Locate the cell with the specified text and output its (X, Y) center coordinate. 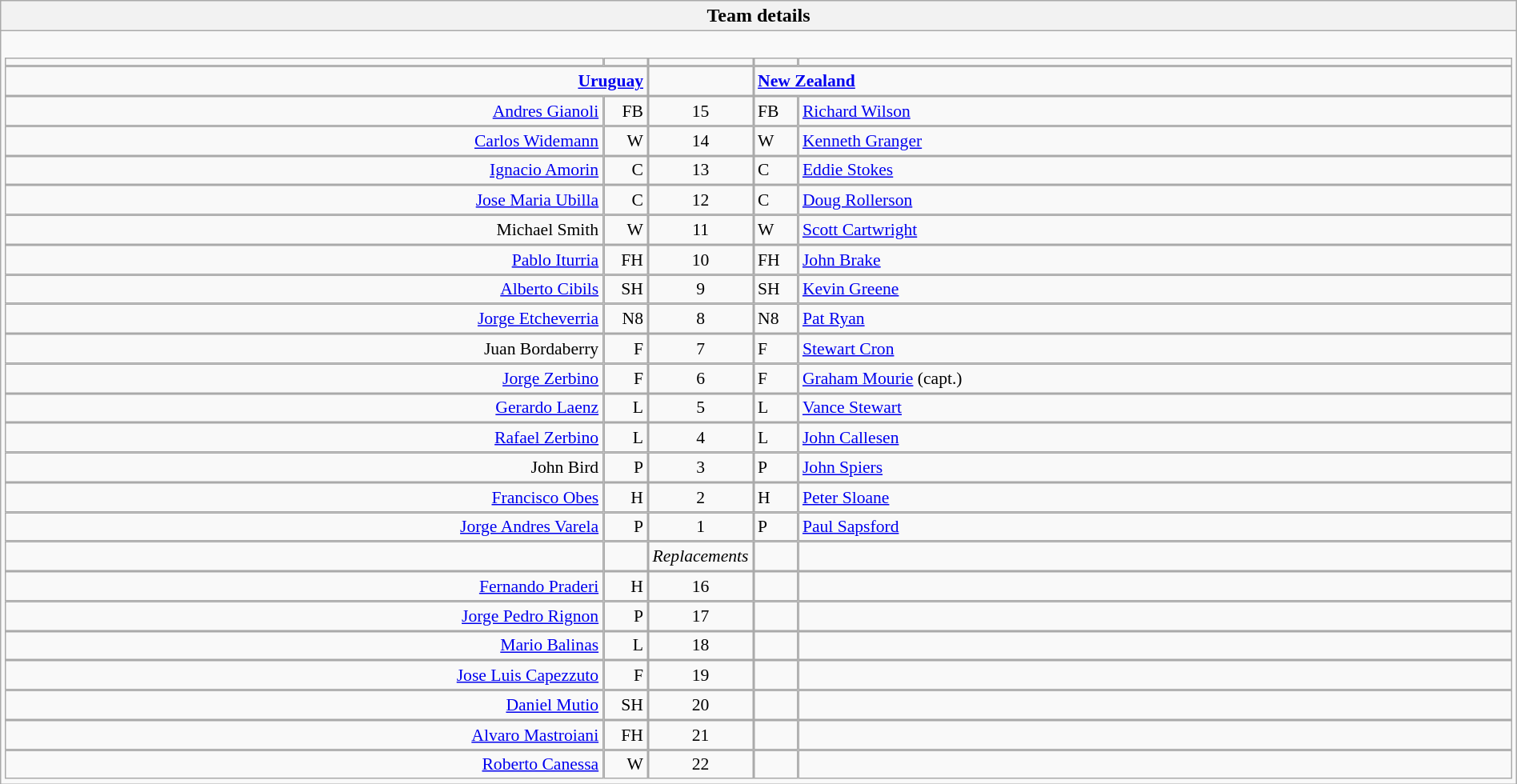
Daniel Mutio (304, 706)
Uruguay (326, 82)
Alberto Cibils (304, 290)
6 (701, 378)
15 (701, 110)
13 (701, 170)
Kevin Greene (1155, 290)
Team details (758, 16)
14 (701, 141)
Roberto Canessa (304, 765)
8 (701, 318)
1 (701, 526)
Francisco Obes (304, 498)
Jorge Andres Varela (304, 526)
Replacements (701, 557)
21 (701, 734)
Carlos Widemann (304, 141)
Mario Balinas (304, 645)
18 (701, 645)
7 (701, 349)
John Bird (304, 467)
10 (701, 259)
5 (701, 408)
John Callesen (1155, 437)
Jorge Zerbino (304, 378)
12 (701, 200)
New Zealand (1132, 82)
Jose Maria Ubilla (304, 200)
Andres Gianoli (304, 110)
Jorge Pedro Rignon (304, 616)
Fernando Praderi (304, 586)
Gerardo Laenz (304, 408)
Doug Rollerson (1155, 200)
Michael Smith (304, 230)
Rafael Zerbino (304, 437)
4 (701, 437)
John Spiers (1155, 467)
Jose Luis Capezzuto (304, 675)
Graham Mourie (capt.) (1155, 378)
Ignacio Amorin (304, 170)
22 (701, 765)
Richard Wilson (1155, 110)
Alvaro Mastroiani (304, 734)
16 (701, 586)
John Brake (1155, 259)
Pablo Iturria (304, 259)
Stewart Cron (1155, 349)
20 (701, 706)
Juan Bordaberry (304, 349)
Jorge Etcheverria (304, 318)
3 (701, 467)
Paul Sapsford (1155, 526)
9 (701, 290)
Peter Sloane (1155, 498)
Pat Ryan (1155, 318)
Kenneth Granger (1155, 141)
Vance Stewart (1155, 408)
Eddie Stokes (1155, 170)
17 (701, 616)
2 (701, 498)
Scott Cartwright (1155, 230)
11 (701, 230)
19 (701, 675)
